Find where the given text appears and provide that cell's center as (x, y) coordinate. 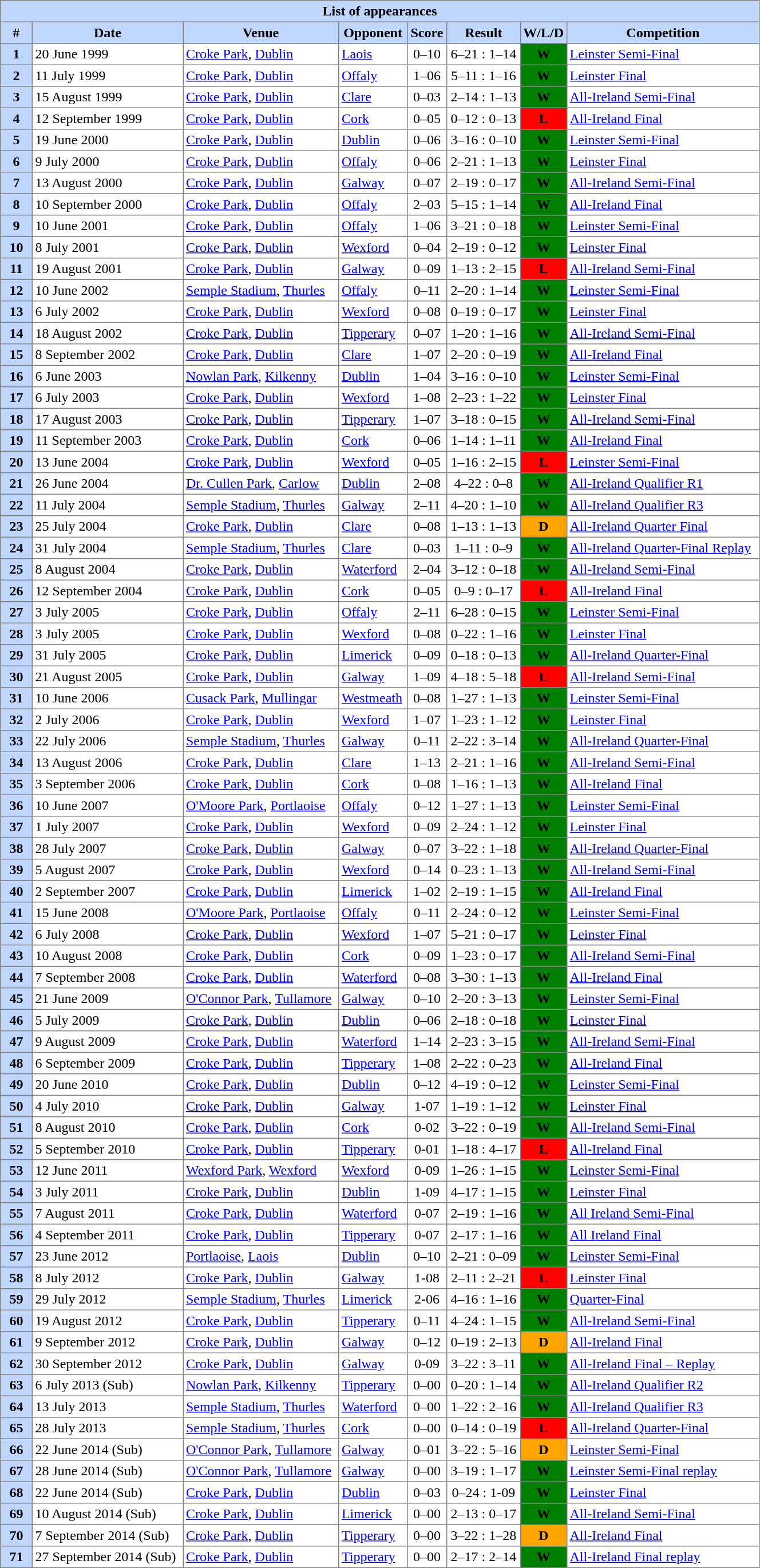
10 June 2002 (108, 290)
5 July 2009 (108, 1020)
23 (17, 527)
17 August 2003 (108, 419)
29 July 2012 (108, 1300)
0–04 (427, 247)
6 July 2013 (Sub) (108, 1385)
6 July 2008 (108, 934)
0–14 : 0–19 (484, 1428)
2–03 (427, 204)
18 August 2002 (108, 333)
11 September 2003 (108, 441)
12 September 1999 (108, 119)
56 (17, 1235)
37 (17, 827)
19 June 2000 (108, 140)
3 (17, 97)
1–13 (427, 763)
32 (17, 720)
2–14 : 1–13 (484, 97)
10 (17, 247)
49 (17, 1085)
20 (17, 462)
# (17, 33)
9 July 2000 (108, 161)
2–23 : 1–22 (484, 398)
0–23 : 1–13 (484, 870)
3–22 : 1–18 (484, 848)
3–19 : 1–17 (484, 1471)
1-09 (427, 1192)
8 September 2002 (108, 355)
55 (17, 1214)
62 (17, 1364)
0–14 (427, 870)
1-08 (427, 1278)
31 July 2005 (108, 655)
W/L/D (544, 33)
4–20 : 1–10 (484, 505)
19 August 2001 (108, 269)
0–19 : 2–13 (484, 1342)
Opponent (373, 33)
13 July 2013 (108, 1407)
2–22 : 3–14 (484, 741)
21 August 2005 (108, 677)
2–24 : 0–12 (484, 913)
19 (17, 441)
All-Ireland Quarter-Final Replay (663, 548)
66 (17, 1449)
47 (17, 1042)
2–19 : 1–16 (484, 1214)
57 (17, 1257)
40 (17, 891)
38 (17, 848)
20 June 2010 (108, 1085)
2–08 (427, 484)
Result (484, 33)
31 July 2004 (108, 548)
7 August 2011 (108, 1214)
1–02 (427, 891)
6 (17, 161)
25 (17, 570)
7 September 2014 (Sub) (108, 1535)
50 (17, 1106)
2–20 : 3–13 (484, 999)
2–19 : 1–15 (484, 891)
1-07 (427, 1106)
28 July 2007 (108, 848)
30 September 2012 (108, 1364)
1 (17, 54)
29 (17, 655)
10 August 2014 (Sub) (108, 1514)
3 July 2011 (108, 1192)
1–13 : 1–13 (484, 527)
0–20 : 1–14 (484, 1385)
22 (17, 505)
7 (17, 183)
2–23 : 3–15 (484, 1042)
All-Ireland Final replay (663, 1557)
8 (17, 204)
52 (17, 1149)
30 (17, 677)
36 (17, 805)
2–04 (427, 570)
2–11 : 2–21 (484, 1278)
70 (17, 1535)
4–24 : 1–15 (484, 1321)
8 August 2010 (108, 1128)
2–24 : 1–12 (484, 827)
1–13 : 2–15 (484, 269)
4–18 : 5–18 (484, 677)
54 (17, 1192)
Venue (261, 33)
28 (17, 634)
2–21 : 0–09 (484, 1257)
9 September 2012 (108, 1342)
6 July 2003 (108, 398)
10 August 2008 (108, 956)
2–20 : 1–14 (484, 290)
21 June 2009 (108, 999)
15 August 1999 (108, 97)
59 (17, 1300)
5–11 : 1–16 (484, 76)
69 (17, 1514)
10 June 2001 (108, 226)
2–21 : 1–16 (484, 763)
Cusack Park, Mullingar (261, 698)
1–14 (427, 1042)
20 June 1999 (108, 54)
12 June 2011 (108, 1171)
45 (17, 999)
3–21 : 0–18 (484, 226)
1–26 : 1–15 (484, 1171)
9 (17, 226)
6–21 : 1–14 (484, 54)
4–16 : 1–16 (484, 1300)
23 June 2012 (108, 1257)
Portlaoise, Laois (261, 1257)
0–12 : 0–13 (484, 119)
5–21 : 0–17 (484, 934)
5 September 2010 (108, 1149)
25 July 2004 (108, 527)
10 September 2000 (108, 204)
11 (17, 269)
1–09 (427, 677)
24 (17, 548)
10 June 2007 (108, 805)
16 (17, 376)
List of appearances (380, 11)
19 August 2012 (108, 1321)
65 (17, 1428)
All-Ireland Qualifier R2 (663, 1385)
28 July 2013 (108, 1428)
3–22 : 1–28 (484, 1535)
2–21 : 1–13 (484, 161)
0-02 (427, 1128)
Laois (373, 54)
41 (17, 913)
8 July 2012 (108, 1278)
1–11 : 0–9 (484, 548)
0–24 : 1-09 (484, 1492)
5 August 2007 (108, 870)
11 July 2004 (108, 505)
26 (17, 591)
7 September 2008 (108, 977)
15 June 2008 (108, 913)
53 (17, 1171)
2–17 : 1–16 (484, 1235)
Wexford Park, Wexford (261, 1171)
0–18 : 0–13 (484, 655)
4–17 : 1–15 (484, 1192)
35 (17, 784)
0–22 : 1–16 (484, 634)
Quarter-Final (663, 1300)
2-06 (427, 1300)
27 (17, 613)
21 (17, 484)
3 September 2006 (108, 784)
6 July 2002 (108, 312)
0–01 (427, 1449)
3–22 : 0–19 (484, 1128)
1–19 : 1–12 (484, 1106)
67 (17, 1471)
Date (108, 33)
2–13 : 0–17 (484, 1514)
8 August 2004 (108, 570)
Westmeath (373, 698)
All-Ireland Qualifier R1 (663, 484)
3–12 : 0–18 (484, 570)
58 (17, 1278)
4–19 : 0–12 (484, 1085)
17 (17, 398)
6–28 : 0–15 (484, 613)
0-01 (427, 1149)
3–18 : 0–15 (484, 419)
1–23 : 0–17 (484, 956)
1–04 (427, 376)
28 June 2014 (Sub) (108, 1471)
4 September 2011 (108, 1235)
34 (17, 763)
1–18 : 4–17 (484, 1149)
5 (17, 140)
6 June 2003 (108, 376)
All Ireland Semi-Final (663, 1214)
48 (17, 1063)
15 (17, 355)
27 September 2014 (Sub) (108, 1557)
All-Ireland Final – Replay (663, 1364)
4 (17, 119)
Leinster Semi-Final replay (663, 1471)
12 (17, 290)
13 August 2000 (108, 183)
71 (17, 1557)
0–19 : 0–17 (484, 312)
2–17 : 2–14 (484, 1557)
2–19 : 0–12 (484, 247)
Score (427, 33)
10 June 2006 (108, 698)
68 (17, 1492)
1–20 : 1–16 (484, 333)
2–22 : 0–23 (484, 1063)
63 (17, 1385)
46 (17, 1020)
39 (17, 870)
33 (17, 741)
64 (17, 1407)
6 September 2009 (108, 1063)
Dr. Cullen Park, Carlow (261, 484)
3–30 : 1–13 (484, 977)
13 August 2006 (108, 763)
1–16 : 2–15 (484, 462)
51 (17, 1128)
13 June 2004 (108, 462)
42 (17, 934)
9 August 2009 (108, 1042)
1 July 2007 (108, 827)
All-Ireland Quarter Final (663, 527)
2 July 2006 (108, 720)
1–16 : 1–13 (484, 784)
13 (17, 312)
60 (17, 1321)
11 July 1999 (108, 76)
43 (17, 956)
1–14 : 1–11 (484, 441)
1–23 : 1–12 (484, 720)
61 (17, 1342)
2–19 : 0–17 (484, 183)
0–9 : 0–17 (484, 591)
1–22 : 2–16 (484, 1407)
2 (17, 76)
2–20 : 0–19 (484, 355)
4–22 : 0–8 (484, 484)
44 (17, 977)
22 July 2006 (108, 741)
2–18 : 0–18 (484, 1020)
Competition (663, 33)
14 (17, 333)
4 July 2010 (108, 1106)
18 (17, 419)
3–22 : 3–11 (484, 1364)
All Ireland Final (663, 1235)
2 September 2007 (108, 891)
26 June 2004 (108, 484)
8 July 2001 (108, 247)
3–22 : 5–16 (484, 1449)
31 (17, 698)
12 September 2004 (108, 591)
5–15 : 1–14 (484, 204)
